Pinpoint the cell where the given text exists, returning its [x, y] midpoint coordinate. 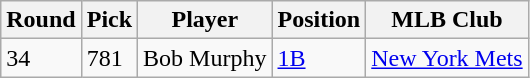
34 [41, 58]
MLB Club [447, 20]
Pick [109, 20]
Position [319, 20]
Bob Murphy [205, 58]
New York Mets [447, 58]
Round [41, 20]
781 [109, 58]
Player [205, 20]
1B [319, 58]
